For the text-containing cell, return its midpoint in [x, y] coordinate format. 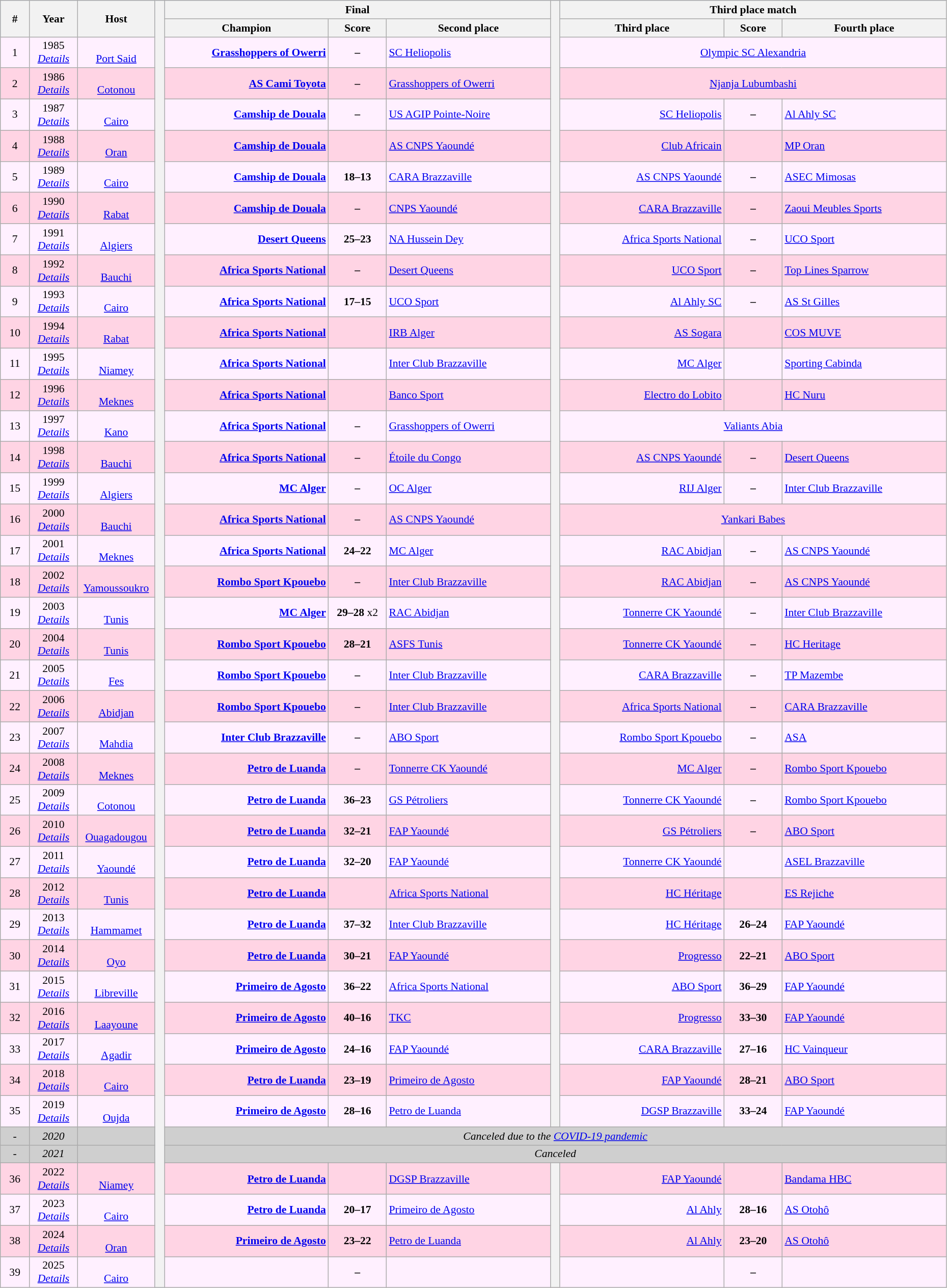
2013Details [54, 924]
2 [15, 84]
2007Details [54, 738]
2022Details [54, 1179]
RIJ Alger [642, 488]
23 [15, 738]
3 [15, 115]
2011Details [54, 862]
36–23 [358, 800]
36–22 [358, 986]
2012Details [54, 894]
TKC [468, 1018]
15 [15, 488]
38 [15, 1241]
16 [15, 520]
25 [15, 800]
Olympic SC Alexandria [753, 52]
23–19 [358, 1080]
35 [15, 1112]
36 [15, 1179]
2003Details [54, 613]
28 [15, 894]
1991Details [54, 239]
6 [15, 208]
Libreville [116, 986]
8 [15, 270]
CNPS Yaoundé [468, 208]
37–32 [358, 924]
Abidjan [116, 706]
2000Details [54, 520]
33 [15, 1049]
Electro do Lobito [642, 395]
1999Details [54, 488]
32 [15, 1018]
23–20 [753, 1241]
11 [15, 364]
2004Details [54, 644]
US AGIP Pointe-Noire [468, 115]
Oyo [116, 956]
7 [15, 239]
2023Details [54, 1210]
Mahdia [116, 738]
AS Sogara [642, 333]
4 [15, 146]
26–24 [753, 924]
34 [15, 1080]
Sporting Cabinda [864, 364]
2001Details [54, 550]
1989Details [54, 177]
Club Africain [642, 146]
ASEL Brazzaville [864, 862]
29–28 x2 [358, 613]
HC Heritage [864, 644]
33–24 [753, 1112]
2010Details [54, 831]
Port Said [116, 52]
1997Details [54, 426]
2019Details [54, 1112]
Year [54, 18]
22–21 [753, 956]
22 [15, 706]
Étoile du Congo [468, 458]
24–22 [358, 550]
ES Rejiche [864, 894]
32–20 [358, 862]
2009Details [54, 800]
36–29 [753, 986]
OC Alger [468, 488]
1986Details [54, 84]
Agadir [116, 1049]
1992Details [54, 270]
1990Details [54, 208]
20 [15, 644]
AS St Gilles [864, 302]
37 [15, 1210]
Hammamet [116, 924]
2016Details [54, 1018]
Oujda [116, 1112]
Fourth place [864, 28]
9 [15, 302]
2014Details [54, 956]
20–17 [358, 1210]
23–22 [358, 1241]
12 [15, 395]
14 [15, 458]
17 [15, 550]
27 [15, 862]
1998Details [54, 458]
Final [358, 10]
Kano [116, 426]
IRB Alger [468, 333]
AS Cami Toyota [247, 84]
30–21 [358, 956]
Ouagadougou [116, 831]
27–16 [753, 1049]
Canceled [555, 1154]
ASEC Mimosas [864, 177]
19 [15, 613]
32–21 [358, 831]
1995Details [54, 364]
Njanja Lubumbashi [753, 84]
2005Details [54, 676]
2002Details [54, 582]
2025Details [54, 1272]
HC Nuru [864, 395]
Yamoussoukro [116, 582]
31 [15, 986]
NA Hussein Dey [468, 239]
26 [15, 831]
# [15, 18]
1987Details [54, 115]
2021 [54, 1154]
5 [15, 177]
Yankari Babes [753, 520]
2020 [54, 1136]
COS MUVE [864, 333]
29 [15, 924]
ASA [864, 738]
Top Lines Sparrow [864, 270]
Laayoune [116, 1018]
2017Details [54, 1049]
1985Details [54, 52]
Fes [116, 676]
13 [15, 426]
30 [15, 956]
1988Details [54, 146]
1993Details [54, 302]
24 [15, 768]
39 [15, 1272]
33–30 [753, 1018]
1996Details [54, 395]
Yaoundé [116, 862]
Bandama HBC [864, 1179]
Champion [247, 28]
18–13 [358, 177]
Canceled due to the COVID-19 pandemic [555, 1136]
ASFS Tunis [468, 644]
25–23 [358, 239]
21 [15, 676]
2006Details [54, 706]
24–16 [358, 1049]
1994Details [54, 333]
10 [15, 333]
Valiants Abia [753, 426]
Zaoui Meubles Sports [864, 208]
Banco Sport [468, 395]
TP Mazembe [864, 676]
Third place [642, 28]
Second place [468, 28]
MP Oran [864, 146]
2015Details [54, 986]
2024Details [54, 1241]
18 [15, 582]
HC Vainqueur [864, 1049]
Host [116, 18]
Third place match [753, 10]
2018Details [54, 1080]
2008Details [54, 768]
1 [15, 52]
17–15 [358, 302]
40–16 [358, 1018]
